Output the (x, y) coordinate of the center of the cell containing the given text.  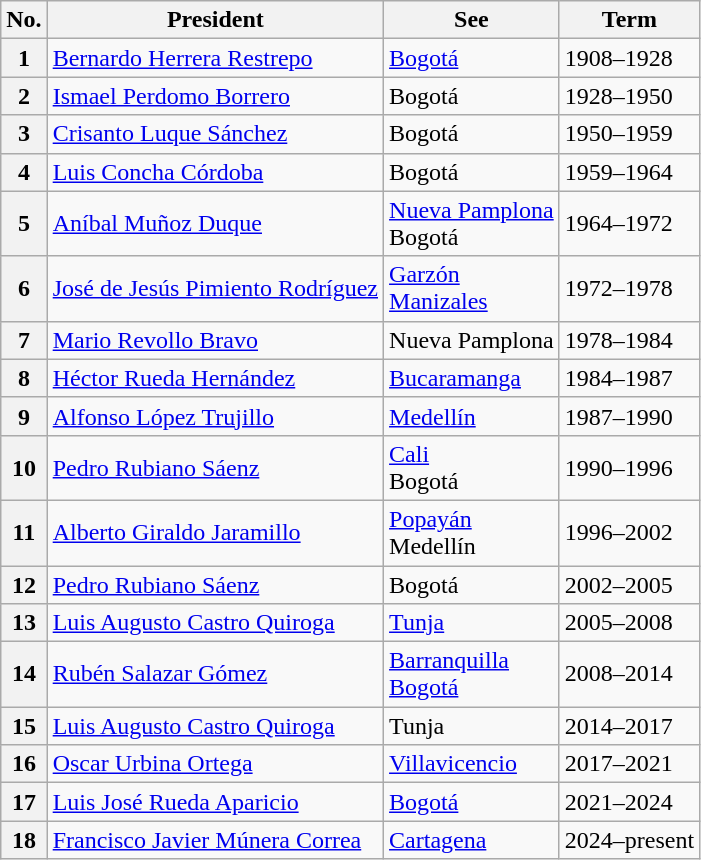
11 (24, 532)
6 (24, 288)
2017–2021 (629, 764)
Héctor Rueda Hernández (215, 378)
3 (24, 134)
José de Jesús Pimiento Rodríguez (215, 288)
12 (24, 585)
17 (24, 802)
Medellín (472, 416)
Nueva Pamplona (472, 340)
Term (629, 20)
Alfonso López Trujillo (215, 416)
1987–1990 (629, 416)
Oscar Urbina Ortega (215, 764)
2002–2005 (629, 585)
2014–2017 (629, 726)
Bernardo Herrera Restrepo (215, 58)
1950–1959 (629, 134)
Villavicencio (472, 764)
1996–2002 (629, 532)
1972–1978 (629, 288)
2021–2024 (629, 802)
2005–2008 (629, 623)
1 (24, 58)
CaliBogotá (472, 468)
Crisanto Luque Sánchez (215, 134)
4 (24, 172)
9 (24, 416)
1984–1987 (629, 378)
Luis Concha Córdoba (215, 172)
1959–1964 (629, 172)
GarzónManizales (472, 288)
See (472, 20)
Bucaramanga (472, 378)
Nueva PamplonaBogotá (472, 224)
1928–1950 (629, 96)
Mario Revollo Bravo (215, 340)
13 (24, 623)
BarranquillaBogotá (472, 674)
18 (24, 840)
No. (24, 20)
1978–1984 (629, 340)
7 (24, 340)
President (215, 20)
Luis José Rueda Aparicio (215, 802)
14 (24, 674)
Aníbal Muñoz Duque (215, 224)
2 (24, 96)
5 (24, 224)
Francisco Javier Múnera Correa (215, 840)
2008–2014 (629, 674)
1964–1972 (629, 224)
Rubén Salazar Gómez (215, 674)
10 (24, 468)
15 (24, 726)
16 (24, 764)
2024–present (629, 840)
Alberto Giraldo Jaramillo (215, 532)
Cartagena (472, 840)
PopayánMedellín (472, 532)
Ismael Perdomo Borrero (215, 96)
8 (24, 378)
1990–1996 (629, 468)
1908–1928 (629, 58)
